Provide the (X, Y) coordinate of the cell's center where the given text is located.  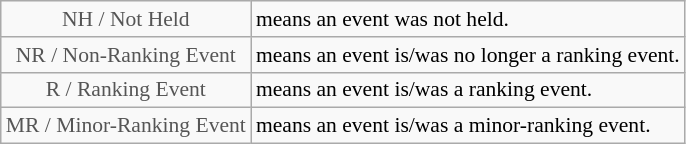
means an event is/was a minor-ranking event. (468, 126)
NR / Non-Ranking Event (126, 55)
means an event is/was a ranking event. (468, 90)
MR / Minor-Ranking Event (126, 126)
NH / Not Held (126, 19)
means an event was not held. (468, 19)
means an event is/was no longer a ranking event. (468, 55)
R / Ranking Event (126, 90)
